Determine the [X, Y] coordinate at the center of the cell enclosing the given text.  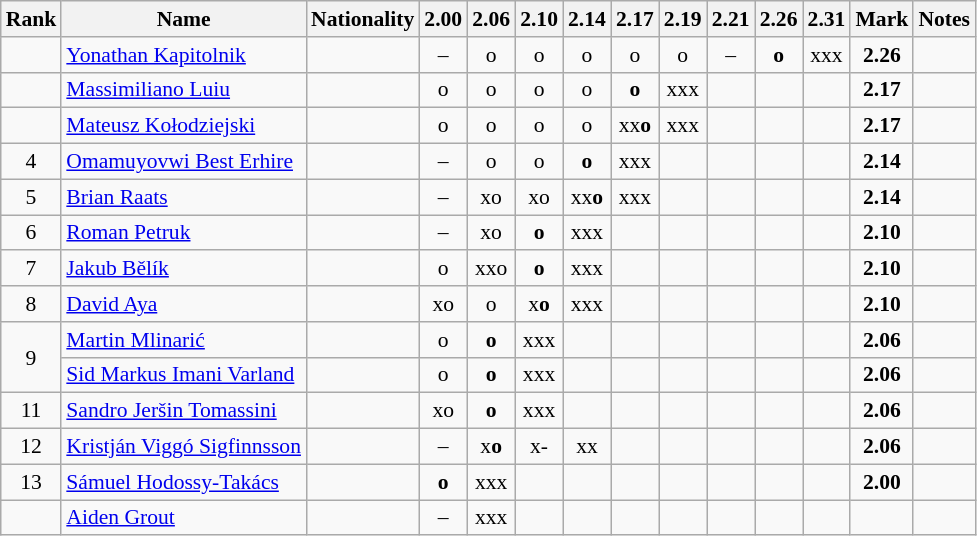
Sandro Jeršin Tomassini [184, 411]
Sid Markus Imani Varland [184, 375]
Name [184, 19]
Omamuyovwi Best Erhire [184, 162]
Roman Petruk [184, 233]
Mark [882, 19]
Sámuel Hodossy-Takács [184, 482]
13 [32, 482]
2.19 [683, 19]
8 [32, 304]
12 [32, 447]
11 [32, 411]
6 [32, 233]
2.31 [827, 19]
Notes [944, 19]
7 [32, 269]
Aiden Grout [184, 518]
5 [32, 197]
Massimiliano Luiu [184, 90]
2.21 [731, 19]
Kristján Viggó Sigfinnsson [184, 447]
9 [32, 358]
Nationality [362, 19]
4 [32, 162]
Jakub Bělík [184, 269]
Rank [32, 19]
Martin Mlinarić [184, 340]
Mateusz Kołodziejski [184, 126]
Brian Raats [184, 197]
x- [539, 447]
xx [587, 447]
David Aya [184, 304]
Yonathan Kapitolnik [184, 55]
